Scan for the cell matching the given text and deliver its [X, Y] coordinate at center. 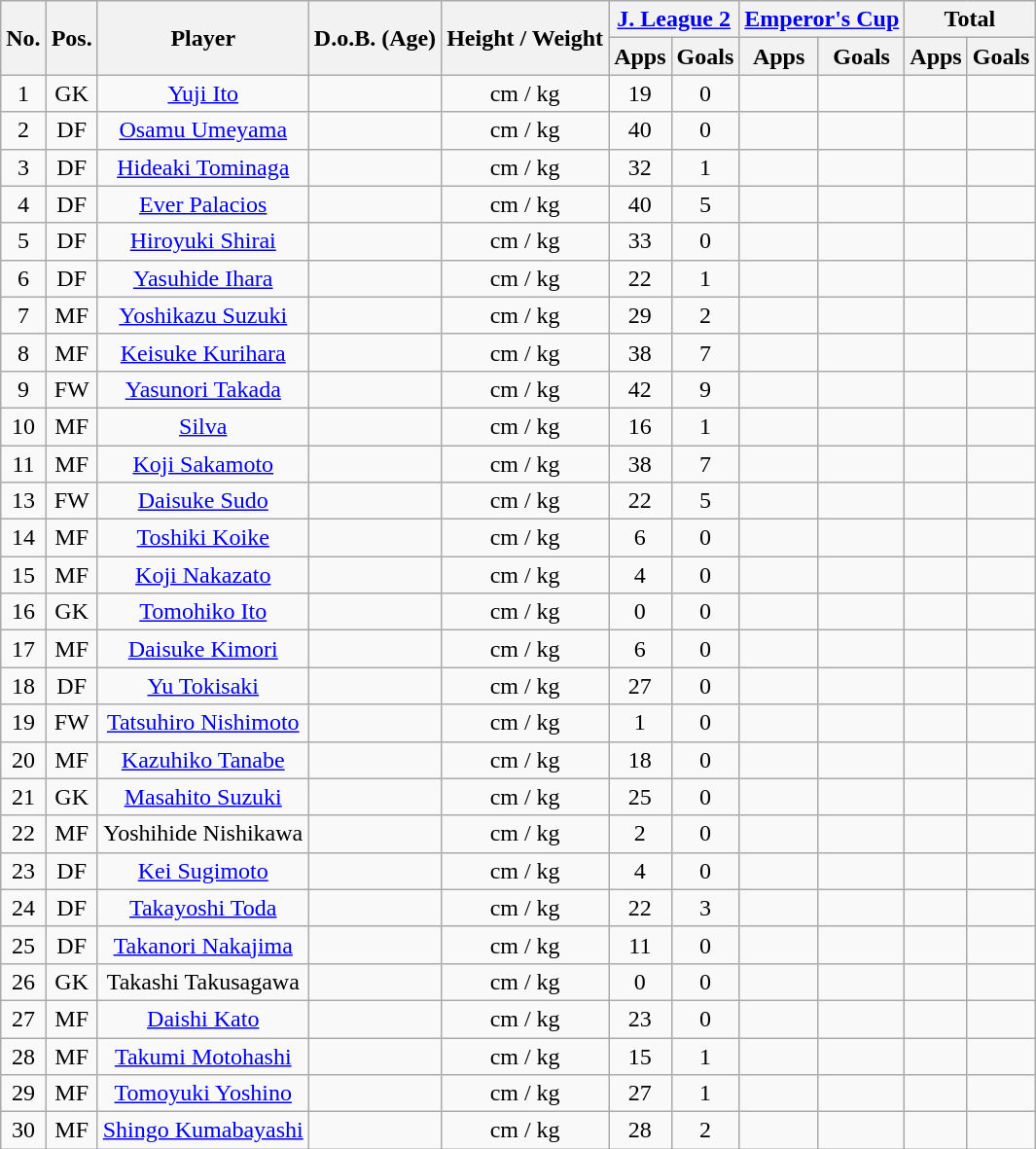
Hiroyuki Shirai [202, 241]
Koji Nakazato [202, 575]
Emperor's Cup [822, 19]
No. [23, 38]
10 [23, 426]
Tatsuhiro Nishimoto [202, 723]
Yoshikazu Suzuki [202, 315]
20 [23, 760]
Yasuhide Ihara [202, 278]
13 [23, 501]
Yasunori Takada [202, 389]
Masahito Suzuki [202, 797]
Kei Sugimoto [202, 871]
21 [23, 797]
Toshiki Koike [202, 538]
42 [640, 389]
Silva [202, 426]
Ever Palacios [202, 204]
Tomoyuki Yoshino [202, 1094]
Daishi Kato [202, 1019]
Shingo Kumabayashi [202, 1131]
Yoshihide Nishikawa [202, 834]
Hideaki Tominaga [202, 167]
Osamu Umeyama [202, 130]
Koji Sakamoto [202, 464]
Kazuhiko Tanabe [202, 760]
Daisuke Sudo [202, 501]
Takumi Motohashi [202, 1056]
Takashi Takusagawa [202, 982]
33 [640, 241]
32 [640, 167]
Pos. [72, 38]
Tomohiko Ito [202, 612]
8 [23, 352]
26 [23, 982]
Daisuke Kimori [202, 649]
Height / Weight [525, 38]
D.o.B. (Age) [375, 38]
J. League 2 [674, 19]
14 [23, 538]
Takayoshi Toda [202, 908]
Takanori Nakajima [202, 945]
30 [23, 1131]
Yuji Ito [202, 93]
Keisuke Kurihara [202, 352]
Player [202, 38]
Total [970, 19]
17 [23, 649]
24 [23, 908]
Yu Tokisaki [202, 686]
